Search for the cell housing the specified text and yield its (x, y) center coordinate. 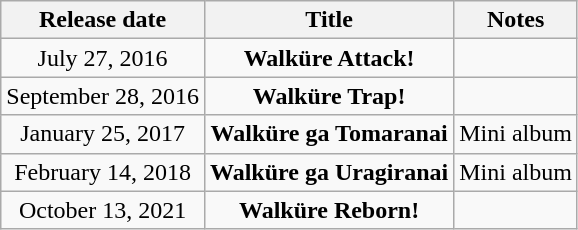
Walküre ga Tomaranai (328, 134)
Walküre Trap! (328, 96)
Walküre ga Uragiranai (328, 172)
Title (328, 20)
February 14, 2018 (103, 172)
Walküre Attack! (328, 58)
Notes (516, 20)
July 27, 2016 (103, 58)
Walküre Reborn! (328, 210)
January 25, 2017 (103, 134)
October 13, 2021 (103, 210)
Release date (103, 20)
September 28, 2016 (103, 96)
